Return [x, y] of the center of cell containing provided text 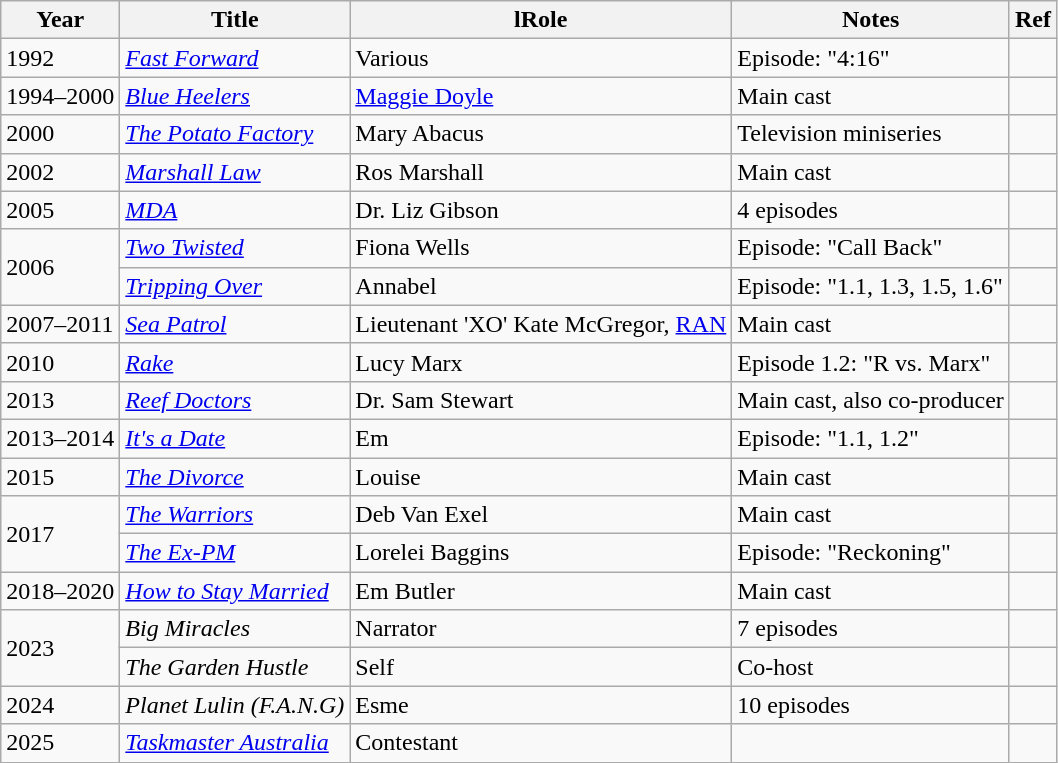
1992 [60, 58]
Lorelei Baggins [541, 553]
The Ex-PM [235, 553]
Notes [871, 20]
2018–2020 [60, 591]
Reef Doctors [235, 400]
Title [235, 20]
Co-host [871, 667]
Rake [235, 362]
Episode: "4:16" [871, 58]
Episode 1.2: "R vs. Marx" [871, 362]
7 episodes [871, 629]
Blue Heelers [235, 96]
Marshall Law [235, 172]
2005 [60, 210]
It's a Date [235, 438]
2002 [60, 172]
Dr. Sam Stewart [541, 400]
Episode: "1.1, 1.3, 1.5, 1.6" [871, 286]
Dr. Liz Gibson [541, 210]
Louise [541, 477]
Episode: "Call Back" [871, 248]
4 episodes [871, 210]
Annabel [541, 286]
Fiona Wells [541, 248]
1994–2000 [60, 96]
2017 [60, 534]
The Warriors [235, 515]
The Divorce [235, 477]
Lieutenant 'XO' Kate McGregor, RAN [541, 324]
MDA [235, 210]
Sea Patrol [235, 324]
Taskmaster Australia [235, 743]
10 episodes [871, 705]
Main cast, also co-producer [871, 400]
Episode: "1.1, 1.2" [871, 438]
2025 [60, 743]
Planet Lulin (F.A.N.G) [235, 705]
2013–2014 [60, 438]
Deb Van Exel [541, 515]
2024 [60, 705]
Contestant [541, 743]
2015 [60, 477]
How to Stay Married [235, 591]
2006 [60, 267]
2000 [60, 134]
Tripping Over [235, 286]
Em [541, 438]
Year [60, 20]
Television miniseries [871, 134]
2013 [60, 400]
Big Miracles [235, 629]
Ros Marshall [541, 172]
2010 [60, 362]
Lucy Marx [541, 362]
Episode: "Reckoning" [871, 553]
Two Twisted [235, 248]
Ref [1032, 20]
Esme [541, 705]
Fast Forward [235, 58]
Em Butler [541, 591]
Mary Abacus [541, 134]
Various [541, 58]
2023 [60, 648]
Self [541, 667]
The Garden Hustle [235, 667]
lRole [541, 20]
The Potato Factory [235, 134]
2007–2011 [60, 324]
Maggie Doyle [541, 96]
Narrator [541, 629]
